Return the [X, Y] coordinate for the center point of the cell that contains the specified text.  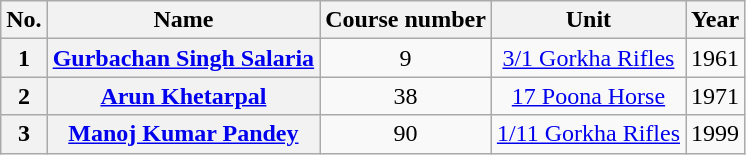
9 [406, 58]
Name [183, 20]
3/1 Gorkha Rifles [588, 58]
Gurbachan Singh Salaria [183, 58]
Unit [588, 20]
Year [716, 20]
3 [24, 134]
17 Poona Horse [588, 96]
90 [406, 134]
1999 [716, 134]
1/11 Gorkha Rifles [588, 134]
2 [24, 96]
Course number [406, 20]
1961 [716, 58]
Manoj Kumar Pandey [183, 134]
Arun Khetarpal [183, 96]
1 [24, 58]
No. [24, 20]
1971 [716, 96]
38 [406, 96]
